Return (X, Y) of the center of cell containing provided text 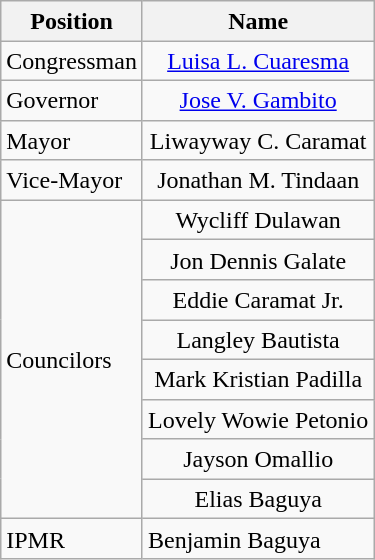
IPMR (72, 539)
Congressman (72, 61)
Benjamin Baguya (258, 539)
Wycliff Dulawan (258, 220)
Name (258, 21)
Jose V. Gambito (258, 100)
Governor (72, 100)
Mark Kristian Padilla (258, 379)
Jon Dennis Galate (258, 260)
Elias Baguya (258, 499)
Jonathan M. Tindaan (258, 180)
Langley Bautista (258, 340)
Eddie Caramat Jr. (258, 300)
Mayor (72, 140)
Vice-Mayor (72, 180)
Position (72, 21)
Councilors (72, 360)
Luisa L. Cuaresma (258, 61)
Liwayway C. Caramat (258, 140)
Lovely Wowie Petonio (258, 419)
Jayson Omallio (258, 459)
